Return the [X, Y] coordinate for the center point of the cell that contains the specified text.  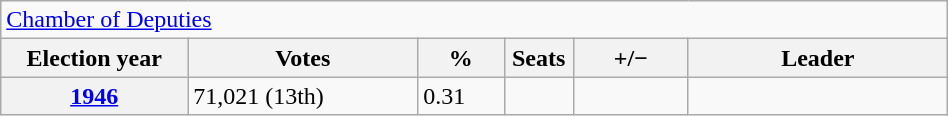
Votes [303, 58]
Seats [538, 58]
71,021 (13th) [303, 96]
% [461, 58]
Election year [94, 58]
0.31 [461, 96]
1946 [94, 96]
Leader [818, 58]
+/− [630, 58]
Chamber of Deputies [474, 20]
